Capture the cell that displays the provided text and extract its [x, y] central coordinate. 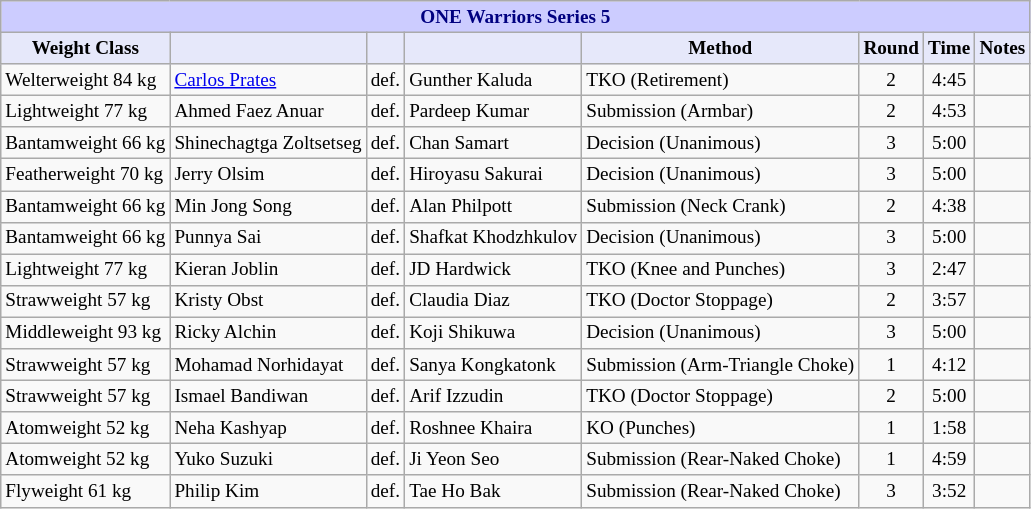
Carlos Prates [268, 80]
Mohamad Norhidayat [268, 365]
3:52 [948, 491]
Ismael Bandiwan [268, 396]
Method [720, 48]
Yuko Suzuki [268, 460]
Hiroyasu Sakurai [494, 175]
Alan Philpott [494, 206]
Weight Class [86, 48]
Submission (Armbar) [720, 111]
4:12 [948, 365]
Sanya Kongkatonk [494, 365]
Flyweight 61 kg [86, 491]
Kieran Joblin [268, 270]
Tae Ho Bak [494, 491]
Roshnee Khaira [494, 428]
Neha Kashyap [268, 428]
ONE Warriors Series 5 [516, 17]
3:57 [948, 301]
4:59 [948, 460]
Featherweight 70 kg [86, 175]
Jerry Olsim [268, 175]
Shafkat Khodzhkulov [494, 238]
Punnya Sai [268, 238]
TKO (Knee and Punches) [720, 270]
4:53 [948, 111]
Claudia Diaz [494, 301]
Koji Shikuwa [494, 333]
Round [892, 48]
Arif Izzudin [494, 396]
Time [948, 48]
Pardeep Kumar [494, 111]
Middleweight 93 kg [86, 333]
Ahmed Faez Anuar [268, 111]
4:45 [948, 80]
Ricky Alchin [268, 333]
2:47 [948, 270]
Shinechagtga Zoltsetseg [268, 143]
Philip Kim [268, 491]
KO (Punches) [720, 428]
Kristy Obst [268, 301]
Submission (Arm-Triangle Choke) [720, 365]
Ji Yeon Seo [494, 460]
JD Hardwick [494, 270]
Notes [1002, 48]
Welterweight 84 kg [86, 80]
Submission (Neck Crank) [720, 206]
1:58 [948, 428]
TKO (Retirement) [720, 80]
Gunther Kaluda [494, 80]
4:38 [948, 206]
Min Jong Song [268, 206]
Chan Samart [494, 143]
